Locate the cell with the specified text and output its (x, y) center coordinate. 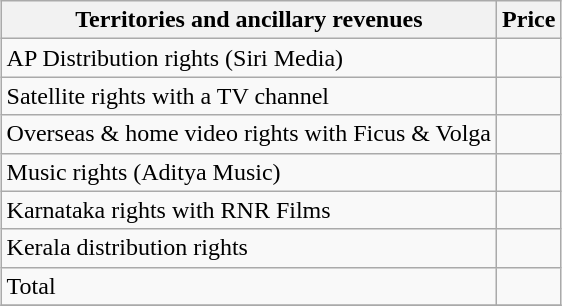
Total (248, 286)
Karnataka rights with RNR Films (248, 210)
Overseas & home video rights with Ficus & Volga (248, 134)
Music rights (Aditya Music) (248, 172)
Kerala distribution rights (248, 248)
Territories and ancillary revenues (248, 20)
Satellite rights with a TV channel (248, 96)
AP Distribution rights (Siri Media) (248, 58)
Price (529, 20)
